Output the [x, y] coordinate of the center of the cell containing the given text.  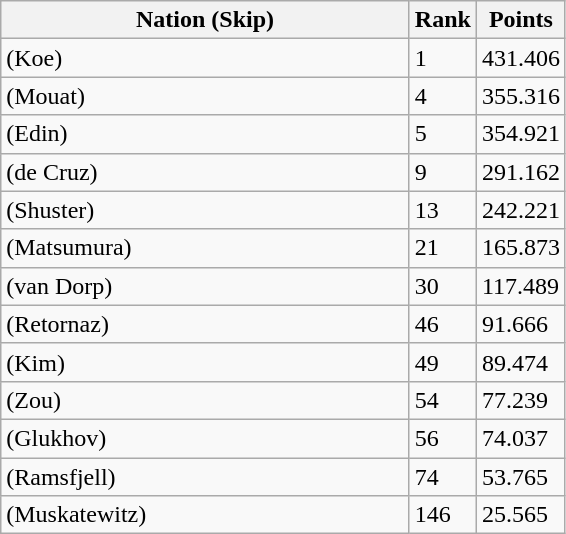
(Shuster) [206, 210]
Rank [442, 20]
354.921 [520, 134]
53.765 [520, 477]
(Ramsfjell) [206, 477]
74 [442, 477]
46 [442, 324]
25.565 [520, 515]
291.162 [520, 172]
Points [520, 20]
(Retornaz) [206, 324]
74.037 [520, 438]
355.316 [520, 96]
77.239 [520, 400]
(de Cruz) [206, 172]
Nation (Skip) [206, 20]
9 [442, 172]
(Kim) [206, 362]
89.474 [520, 362]
(Mouat) [206, 96]
91.666 [520, 324]
1 [442, 58]
(Matsumura) [206, 248]
5 [442, 134]
(Zou) [206, 400]
(van Dorp) [206, 286]
(Koe) [206, 58]
(Muskatewitz) [206, 515]
13 [442, 210]
49 [442, 362]
30 [442, 286]
21 [442, 248]
56 [442, 438]
54 [442, 400]
(Glukhov) [206, 438]
146 [442, 515]
242.221 [520, 210]
117.489 [520, 286]
(Edin) [206, 134]
431.406 [520, 58]
165.873 [520, 248]
4 [442, 96]
